Identify which cell holds the provided text, then report its (X, Y) central coordinate. 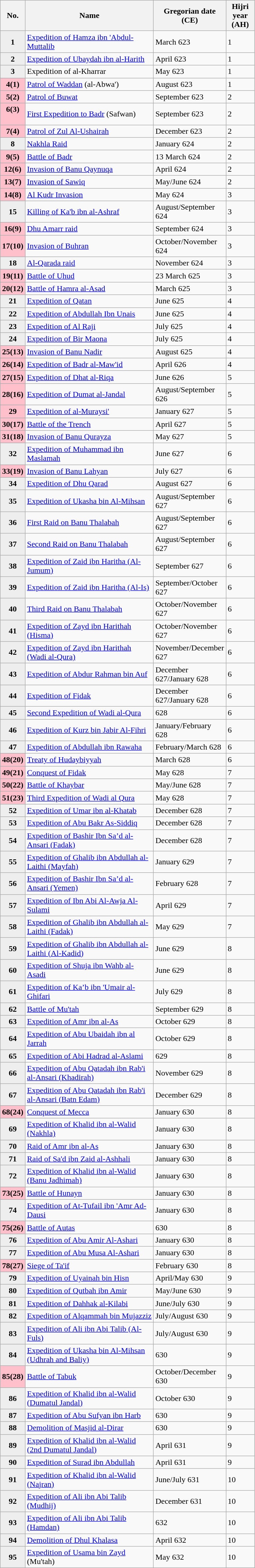
January 629 (190, 862)
91 (13, 1479)
September 624 (190, 229)
August/September 626 (190, 394)
72 (13, 1176)
Expedition of Bashir Ibn Sa’d al-Ansari (Yemen) (89, 884)
June 626 (190, 377)
Expedition of Abu Amir Al-Ashari (89, 1240)
Battle of Badr (89, 156)
68(24) (13, 1112)
Expedition of Ibn Abi Al-Awja Al-Sulami (89, 905)
25(13) (13, 352)
Expedition of Ka’b ibn 'Umair al-Ghifari (89, 991)
42 (13, 652)
Invasion of Banu Qurayza (89, 437)
Invasion of Buhran (89, 246)
43 (13, 674)
May 632 (190, 1557)
Patrol of Zul Al-Ushairah (89, 131)
March 623 (190, 42)
Raid of Amr ibn al-As (89, 1146)
48(20) (13, 760)
Expedition of Abu Qatadah ibn Rab'i al-Ansari (Khadirah) (89, 1073)
Expedition of Zaid ibn Haritha (Al-Jumum) (89, 566)
Expedition of Khalid ibn al-Walid (Banu Jadhimah) (89, 1176)
Expedition of Zayd ibn Harithah (Wadi al-Qura) (89, 652)
Gregorian date (CE) (190, 16)
18 (13, 263)
Expedition of Al Raji (89, 326)
Third Raid on Banu Thalabah (89, 609)
April 624 (190, 169)
December 623 (190, 131)
41 (13, 631)
August/September 624 (190, 212)
88 (13, 1428)
Battle of the Trench (89, 424)
November 629 (190, 1073)
86 (13, 1398)
April 629 (190, 905)
Name (89, 16)
Hijri year (AH) (240, 16)
Expedition of Usama bin Zayd (Mu'tah) (89, 1557)
Expedition of Dumat al-Jandal (89, 394)
March 628 (190, 760)
Invasion of Banu Qaynuqa (89, 169)
79 (13, 1278)
August 625 (190, 352)
75(26) (13, 1227)
Expedition of Abu Bakr As-Siddiq (89, 823)
Expedition of Khalid ibn al-Walid (Najran) (89, 1479)
Expedition of Zaid ibn Haritha (Al-Is) (89, 588)
February/March 628 (190, 747)
Expedition of Ubaydah ibn al-Harith (89, 59)
53 (13, 823)
Raid of Sa'd ibn Zaid al-Ashhali (89, 1159)
April 626 (190, 364)
Expedition of Ghalib ibn Abdullah al-Laithi (Mayfah) (89, 862)
Battle of Mu'tah (89, 1009)
82 (13, 1316)
15 (13, 212)
9(5) (13, 156)
13 March 624 (190, 156)
February 630 (190, 1265)
Expedition of Amr ibn al-As (89, 1022)
November 624 (190, 263)
38 (13, 566)
69 (13, 1129)
27(15) (13, 377)
55 (13, 862)
35 (13, 501)
70 (13, 1146)
44 (13, 695)
September/October 627 (190, 588)
May 629 (190, 927)
October 630 (190, 1398)
Al Kudr Invasion (89, 195)
February 628 (190, 884)
76 (13, 1240)
Expedition of al-Kharrar (89, 72)
January 627 (190, 411)
Al-Qarada raid (89, 263)
Expedition of Qutbah ibn Amir (89, 1291)
Expedition of Khalid ibn al-Walid (2nd Dumatul Jandal) (89, 1445)
90 (13, 1462)
Conquest of Fidak (89, 773)
61 (13, 991)
Expedition of Dhu Qarad (89, 484)
May 627 (190, 437)
12(6) (13, 169)
59 (13, 948)
77 (13, 1253)
Expedition of At-Tufail ibn 'Amr Ad-Dausi (89, 1210)
89 (13, 1445)
57 (13, 905)
34 (13, 484)
22 (13, 314)
Expedition of Ali ibn Abi Talib (Hamdan) (89, 1522)
Invasion of Sawiq (89, 182)
Expedition of Bir Maona (89, 339)
49(21) (13, 773)
29 (13, 411)
93 (13, 1522)
Expedition of Ghalib ibn Abdullah al-Laithi (Al-Kadid) (89, 948)
46 (13, 730)
Expedition of Kurz bin Jabir Al-Fihri (89, 730)
67 (13, 1095)
Killing of Ka'b ibn al-Ashraf (89, 212)
16(9) (13, 229)
33(19) (13, 471)
Dhu Amarr raid (89, 229)
Nakhla Raid (89, 144)
May 624 (190, 195)
Expedition of Ukasha bin Al-Mihsan (89, 501)
January 624 (190, 144)
36 (13, 522)
632 (190, 1522)
Demolition of Masjid al-Dirar (89, 1428)
629 (190, 1056)
Expedition of Qatan (89, 301)
37 (13, 544)
95 (13, 1557)
Battle of Hamra al-Asad (89, 288)
Expedition of Abu Sufyan ibn Harb (89, 1415)
56 (13, 884)
23 March 625 (190, 276)
Invasion of Banu Lahyan (89, 471)
20(12) (13, 288)
No. (13, 16)
Second Raid on Banu Thalabah (89, 544)
January/February 628 (190, 730)
Expedition of Hamza ibn 'Abdul-Muttalib (89, 42)
52 (13, 810)
September 627 (190, 566)
87 (13, 1415)
7(4) (13, 131)
28(16) (13, 394)
First Raid on Banu Thalabah (89, 522)
50(22) (13, 785)
April 632 (190, 1540)
17(10) (13, 246)
71 (13, 1159)
Expedition of Abdullah ibn Rawaha (89, 747)
64 (13, 1039)
Expedition of Shuja ibn Wahb al-Asadi (89, 970)
Battle of Autas (89, 1227)
32 (13, 454)
Battle of Khaybar (89, 785)
June/July 630 (190, 1304)
Expedition of Dahhak al-Kilabi (89, 1304)
65 (13, 1056)
31(18) (13, 437)
Expedition of Abi Hadrad al-Aslami (89, 1056)
Patrol of Buwat (89, 97)
June 627 (190, 454)
73(25) (13, 1193)
84 (13, 1355)
81 (13, 1304)
Expedition of Ali ibn Abi Talib (Al-Fuls) (89, 1333)
April 627 (190, 424)
Second Expedition of Wadi al-Qura (89, 713)
Expedition of Ali ibn Abi Talib (Mudhij) (89, 1501)
83 (13, 1333)
58 (13, 927)
April 623 (190, 59)
Expedition of Abdur Rahman bin Auf (89, 674)
6(3) (13, 114)
May 623 (190, 72)
Expedition of Fidak (89, 695)
47 (13, 747)
Conquest of Mecca (89, 1112)
September 629 (190, 1009)
Expedition of Abdullah Ibn Unais (89, 314)
60 (13, 970)
August 627 (190, 484)
26(14) (13, 364)
December 629 (190, 1095)
21 (13, 301)
19(11) (13, 276)
October/November 624 (190, 246)
62 (13, 1009)
October/December 630 (190, 1377)
51(23) (13, 798)
Expedition of Umar ibn al-Khatab (89, 810)
Expedition of Surad ibn Abdullah (89, 1462)
November/December 627 (190, 652)
Expedition of Dhat al-Riqa (89, 377)
Expedition of Khalid ibn al-Walid (Nakhla) (89, 1129)
54 (13, 840)
Expedition of al-Muraysi' (89, 411)
Demolition of Dhul Khalasa (89, 1540)
4(1) (13, 84)
May/June 624 (190, 182)
Patrol of Waddan (al-Abwa') (89, 84)
30(17) (13, 424)
Expedition of Uyainah bin Hisn (89, 1278)
August 623 (190, 84)
May/June 630 (190, 1291)
Expedition of Abu Qatadah ibn Rab'i al-Ansari (Batn Edam) (89, 1095)
Invasion of Banu Nadir (89, 352)
66 (13, 1073)
Expedition of Abu Ubaidah ibn al Jarrah (89, 1039)
Battle of Uhud (89, 276)
Third Expedition of Wadi al Qura (89, 798)
63 (13, 1022)
14(8) (13, 195)
13(7) (13, 182)
Battle of Tabuk (89, 1377)
Expedition of Ukasha bin Al-Mihsan (Udhrah and Baliy) (89, 1355)
May/June 628 (190, 785)
Expedition of Zayd ibn Harithah (Hisma) (89, 631)
628 (190, 713)
June/July 631 (190, 1479)
Siege of Ta'if (89, 1265)
94 (13, 1540)
Expedition of Muhammad ibn Maslamah (89, 454)
39 (13, 588)
Expedition of Khalid ibn al-Walid (Dumatul Jandal) (89, 1398)
24 (13, 339)
Battle of Hunayn (89, 1193)
March 625 (190, 288)
Expedition of Alqammah bin Mujazziz (89, 1316)
5(2) (13, 97)
July 627 (190, 471)
85(28) (13, 1377)
74 (13, 1210)
First Expedition to Badr (Safwan) (89, 114)
Expedition of Abu Musa Al-Ashari (89, 1253)
Expedition of Bashir Ibn Sa’d al-Ansari (Fadak) (89, 840)
Treaty of Hudaybiyyah (89, 760)
July 629 (190, 991)
Expedition of Ghalib ibn Abdullah al-Laithi (Fadak) (89, 927)
Expedition of Badr al-Maw'id (89, 364)
December 631 (190, 1501)
April/May 630 (190, 1278)
23 (13, 326)
92 (13, 1501)
78(27) (13, 1265)
80 (13, 1291)
45 (13, 713)
40 (13, 609)
